Return [X, Y] of the center of cell containing provided text 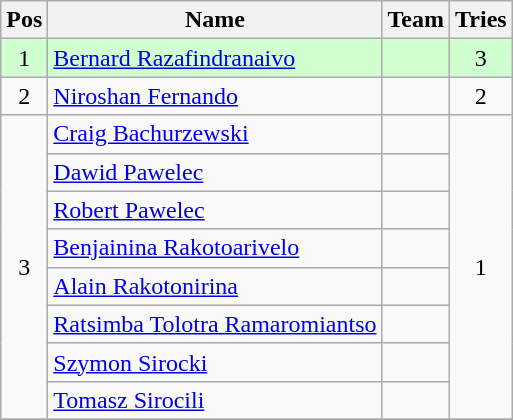
Dawid Pawelec [215, 172]
Benjainina Rakotoarivelo [215, 248]
Tomasz Sirocili [215, 400]
Craig Bachurzewski [215, 134]
Pos [24, 20]
Niroshan Fernando [215, 96]
Robert Pawelec [215, 210]
Team [416, 20]
Szymon Sirocki [215, 362]
Tries [482, 20]
Name [215, 20]
Bernard Razafindranaivo [215, 58]
Alain Rakotonirina [215, 286]
Ratsimba Tolotra Ramaromiantso [215, 324]
